Detect which cell encompasses the target text, then output its [X, Y] center coordinate. 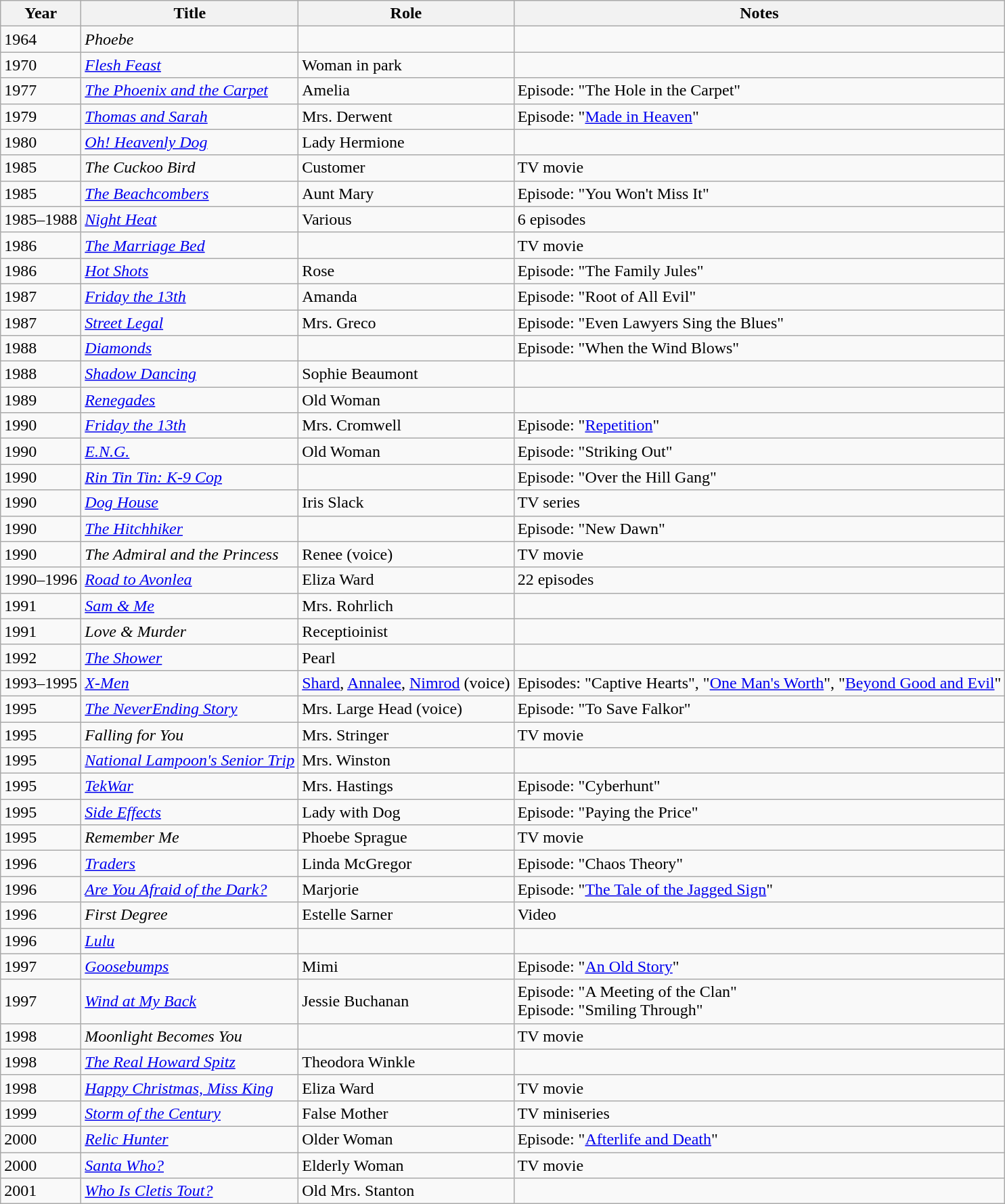
The Marriage Bed [189, 245]
1964 [41, 39]
The Shower [189, 657]
Are You Afraid of the Dark? [189, 889]
Customer [406, 168]
Receptioinist [406, 631]
Night Heat [189, 219]
TV series [759, 503]
TV miniseries [759, 1113]
Rin Tin Tin: K-9 Cop [189, 477]
1993–1995 [41, 683]
Episode: "Made in Heaven" [759, 116]
Rose [406, 271]
The NeverEnding Story [189, 709]
Hot Shots [189, 271]
The Admiral and the Princess [189, 554]
Jessie Buchanan [406, 1002]
Traders [189, 864]
22 episodes [759, 580]
Dog House [189, 503]
1989 [41, 400]
Episode: "Cyberhunt" [759, 786]
6 episodes [759, 219]
Episode: "The Hole in the Carpet" [759, 91]
Diamonds [189, 349]
Episode: "The Tale of the Jagged Sign" [759, 889]
Sophie Beaumont [406, 374]
Mimi [406, 966]
Woman in park [406, 65]
Thomas and Sarah [189, 116]
Notes [759, 14]
Mrs. Rohrlich [406, 606]
Year [41, 14]
Episode: "The Family Jules" [759, 271]
X-Men [189, 683]
Episode: "New Dawn" [759, 529]
Mrs. Stringer [406, 734]
Episode: "Repetition" [759, 426]
Episode: "Paying the Price" [759, 812]
Episode: "An Old Story" [759, 966]
Elderly Woman [406, 1165]
Sam & Me [189, 606]
Mrs. Large Head (voice) [406, 709]
Mrs. Cromwell [406, 426]
1999 [41, 1113]
Oh! Heavenly Dog [189, 142]
Mrs. Greco [406, 323]
Episode: "Afterlife and Death" [759, 1139]
Street Legal [189, 323]
Older Woman [406, 1139]
Side Effects [189, 812]
Moonlight Becomes You [189, 1036]
Love & Murder [189, 631]
Marjorie [406, 889]
Estelle Sarner [406, 915]
Episode: "Chaos Theory" [759, 864]
Mrs. Derwent [406, 116]
Old Mrs. Stanton [406, 1191]
Amelia [406, 91]
Title [189, 14]
Santa Who? [189, 1165]
1992 [41, 657]
Various [406, 219]
Pearl [406, 657]
1980 [41, 142]
Episode: "Striking Out" [759, 451]
Goosebumps [189, 966]
Aunt Mary [406, 194]
Renegades [189, 400]
Video [759, 915]
Episode: "Over the Hill Gang" [759, 477]
Episode: "Even Lawyers Sing the Blues" [759, 323]
Relic Hunter [189, 1139]
First Degree [189, 915]
2001 [41, 1191]
Theodora Winkle [406, 1062]
Falling for You [189, 734]
Renee (voice) [406, 554]
Linda McGregor [406, 864]
The Real Howard Spitz [189, 1062]
The Hitchhiker [189, 529]
Shard, Annalee, Nimrod (voice) [406, 683]
Phoebe Sprague [406, 838]
Who Is Cletis Tout? [189, 1191]
Iris Slack [406, 503]
Phoebe [189, 39]
The Beachcombers [189, 194]
Amanda [406, 296]
1990–1996 [41, 580]
The Cuckoo Bird [189, 168]
1979 [41, 116]
The Phoenix and the Carpet [189, 91]
Mrs. Winston [406, 761]
Episode: "To Save Falkor" [759, 709]
Lulu [189, 941]
Lady Hermione [406, 142]
1977 [41, 91]
E.N.G. [189, 451]
TekWar [189, 786]
Mrs. Hastings [406, 786]
Storm of the Century [189, 1113]
False Mother [406, 1113]
National Lampoon's Senior Trip [189, 761]
Shadow Dancing [189, 374]
Road to Avonlea [189, 580]
Episode: "You Won't Miss It" [759, 194]
Wind at My Back [189, 1002]
Happy Christmas, Miss King [189, 1088]
1985–1988 [41, 219]
Episode: "A Meeting of the Clan"Episode: "Smiling Through" [759, 1002]
1970 [41, 65]
Episode: "When the Wind Blows" [759, 349]
Flesh Feast [189, 65]
Remember Me [189, 838]
Episode: "Root of All Evil" [759, 296]
Role [406, 14]
Lady with Dog [406, 812]
Episodes: "Captive Hearts", "One Man's Worth", "Beyond Good and Evil" [759, 683]
